Return the (X, Y) coordinate for the center point of the cell that contains the specified text.  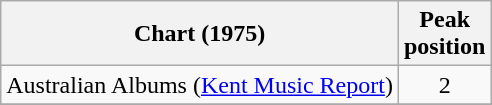
Australian Albums (Kent Music Report) (200, 85)
Peakposition (444, 34)
2 (444, 85)
Chart (1975) (200, 34)
